Output the [x, y] coordinate of the center of the cell containing the given text.  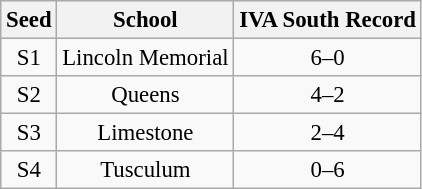
S3 [29, 133]
Limestone [146, 133]
Lincoln Memorial [146, 58]
4–2 [328, 95]
0–6 [328, 170]
S2 [29, 95]
Seed [29, 20]
6–0 [328, 58]
Queens [146, 95]
2–4 [328, 133]
S1 [29, 58]
IVA South Record [328, 20]
Tusculum [146, 170]
School [146, 20]
S4 [29, 170]
